Return [x, y] of the center of cell containing provided text 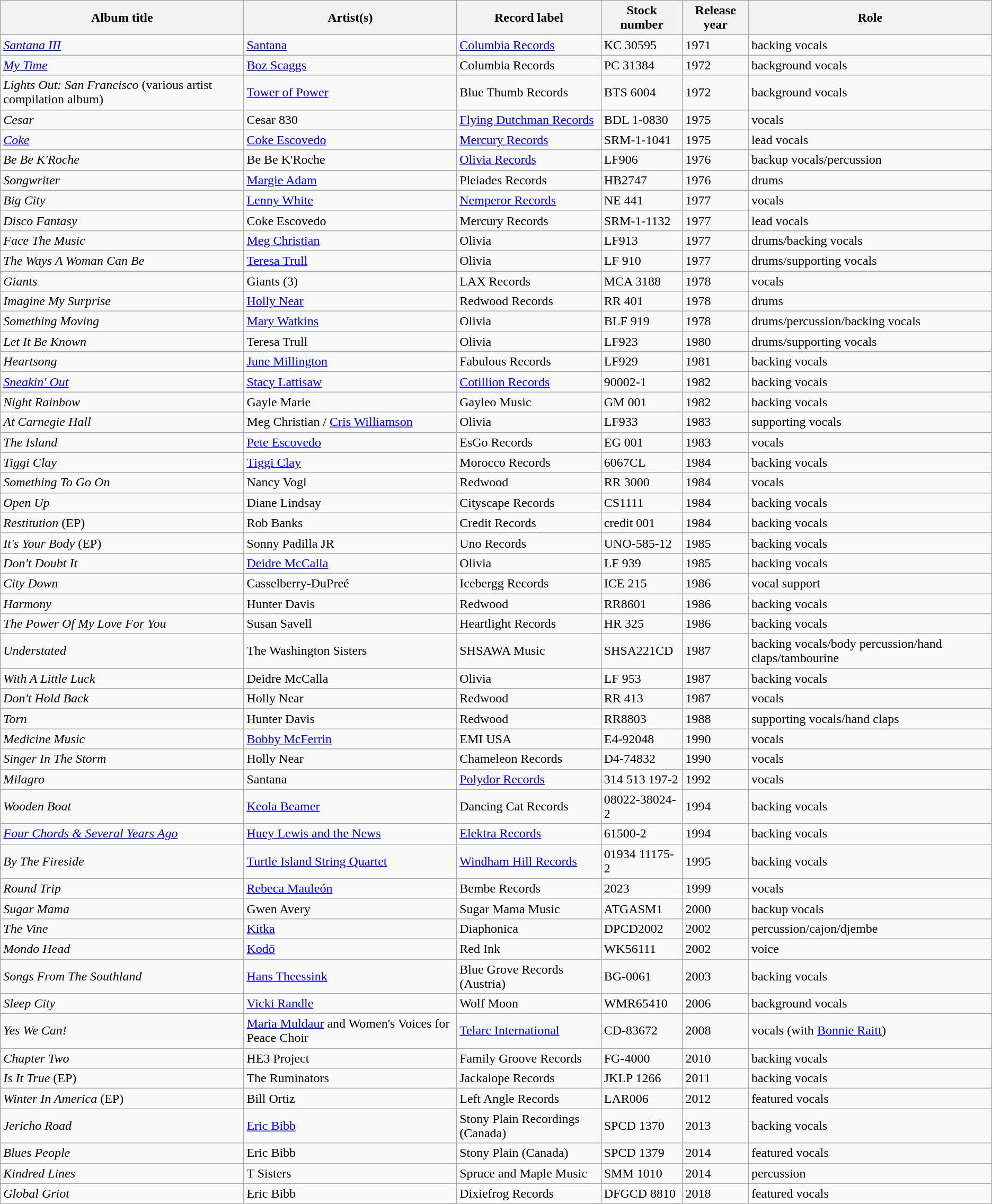
HB2747 [642, 180]
drums/backing vocals [870, 240]
PC 31384 [642, 65]
BLF 919 [642, 322]
The Washington Sisters [350, 652]
SRM-1-1132 [642, 220]
Gayleo Music [529, 402]
Blues People [122, 1153]
LF 953 [642, 679]
Cesar [122, 120]
GM 001 [642, 402]
Chapter Two [122, 1058]
2006 [715, 1004]
Family Groove Records [529, 1058]
Nemperor Records [529, 200]
Gwen Avery [350, 908]
2000 [715, 908]
Nancy Vogl [350, 483]
Disco Fantasy [122, 220]
drums/percussion/backing vocals [870, 322]
ICE 215 [642, 583]
Stony Plain Recordings (Canada) [529, 1126]
Blue Thumb Records [529, 92]
Sleep City [122, 1004]
Icebergg Records [529, 583]
Left Angle Records [529, 1099]
Diane Lindsay [350, 503]
2003 [715, 976]
LF929 [642, 362]
Open Up [122, 503]
Coke [122, 140]
Jackalope Records [529, 1078]
Face The Music [122, 240]
Cotillion Records [529, 382]
vocals (with Bonnie Raitt) [870, 1031]
Rob Banks [350, 523]
1988 [715, 719]
Diaphonica [529, 929]
Big City [122, 200]
Rebeca Mauleón [350, 888]
The Vine [122, 929]
Margie Adam [350, 180]
Night Rainbow [122, 402]
EG 001 [642, 442]
EsGo Records [529, 442]
Something Moving [122, 322]
supporting vocals/hand claps [870, 719]
UNO-585-12 [642, 543]
CD-83672 [642, 1031]
Hans Theessink [350, 976]
Boz Scaggs [350, 65]
voice [870, 949]
CS1111 [642, 503]
Elektra Records [529, 834]
Wolf Moon [529, 1004]
The Power Of My Love For You [122, 624]
Polydor Records [529, 779]
Pleiades Records [529, 180]
Flying Dutchman Records [529, 120]
Tower of Power [350, 92]
Olivia Records [529, 160]
By The Fireside [122, 861]
2008 [715, 1031]
Vicki Randle [350, 1004]
1995 [715, 861]
LF 910 [642, 261]
01934 11175-2 [642, 861]
Torn [122, 719]
08022-38024-2 [642, 806]
6067CL [642, 462]
1981 [715, 362]
City Down [122, 583]
Sugar Mama [122, 908]
With A Little Luck [122, 679]
Songs From The Southland [122, 976]
Morocco Records [529, 462]
Don't Hold Back [122, 699]
Album title [122, 18]
Stacy Lattisaw [350, 382]
Susan Savell [350, 624]
At Carnegie Hall [122, 422]
Cesar 830 [350, 120]
Giants (3) [350, 281]
SMM 1010 [642, 1173]
LAX Records [529, 281]
vocal support [870, 583]
Release year [715, 18]
Lenny White [350, 200]
HE3 Project [350, 1058]
Pete Escovedo [350, 442]
WK56111 [642, 949]
LF 939 [642, 563]
2023 [642, 888]
Dancing Cat Records [529, 806]
T Sisters [350, 1173]
Singer In The Storm [122, 759]
It's Your Body (EP) [122, 543]
Restitution (EP) [122, 523]
RR8803 [642, 719]
RR 413 [642, 699]
Uno Records [529, 543]
Winter In America (EP) [122, 1099]
Kodō [350, 949]
DFGCD 8810 [642, 1193]
2018 [715, 1193]
EMI USA [529, 739]
Giants [122, 281]
Don't Doubt It [122, 563]
The Ruminators [350, 1078]
Stony Plain (Canada) [529, 1153]
Huey Lewis and the News [350, 834]
Artist(s) [350, 18]
61500-2 [642, 834]
SHSA221CD [642, 652]
percussion/cajon/djembe [870, 929]
SRM-1-1041 [642, 140]
2010 [715, 1058]
90002-1 [642, 382]
percussion [870, 1173]
1980 [715, 342]
HR 325 [642, 624]
Blue Grove Records (Austria) [529, 976]
Harmony [122, 603]
RR8601 [642, 603]
Kindred Lines [122, 1173]
Bill Ortiz [350, 1099]
Four Chords & Several Years Ago [122, 834]
RR 3000 [642, 483]
Medicine Music [122, 739]
LAR006 [642, 1099]
DPCD2002 [642, 929]
D4-74832 [642, 759]
E4-92048 [642, 739]
Telarc International [529, 1031]
My Time [122, 65]
Role [870, 18]
June Millington [350, 362]
SPCD 1379 [642, 1153]
Jericho Road [122, 1126]
RR 401 [642, 301]
Sneakin' Out [122, 382]
1971 [715, 45]
Sonny Padilla JR [350, 543]
Dixiefrog Records [529, 1193]
1999 [715, 888]
Mary Watkins [350, 322]
Imagine My Surprise [122, 301]
Red Ink [529, 949]
Round Trip [122, 888]
Yes We Can! [122, 1031]
Is It True (EP) [122, 1078]
Credit Records [529, 523]
Santana III [122, 45]
Meg Christian / Cris Williamson [350, 422]
Mondo Head [122, 949]
LF923 [642, 342]
Record label [529, 18]
LF906 [642, 160]
Chameleon Records [529, 759]
backup vocals [870, 908]
LF913 [642, 240]
ATGASM1 [642, 908]
Maria Muldaur and Women's Voices for Peace Choir [350, 1031]
Milagro [122, 779]
WMR65410 [642, 1004]
Fabulous Records [529, 362]
Let It Be Known [122, 342]
Gayle Marie [350, 402]
Stock number [642, 18]
Windham Hill Records [529, 861]
KC 30595 [642, 45]
Global Griot [122, 1193]
2011 [715, 1078]
backup vocals/percussion [870, 160]
Heartsong [122, 362]
Wooden Boat [122, 806]
JKLP 1266 [642, 1078]
Bembe Records [529, 888]
Redwood Records [529, 301]
LF933 [642, 422]
Kitka [350, 929]
Keola Beamer [350, 806]
314 513 197-2 [642, 779]
The Ways A Woman Can Be [122, 261]
Spruce and Maple Music [529, 1173]
Heartlight Records [529, 624]
BDL 1-0830 [642, 120]
SPCD 1370 [642, 1126]
Sugar Mama Music [529, 908]
Understated [122, 652]
SHSAWA Music [529, 652]
backing vocals/body percussion/hand claps/tambourine [870, 652]
Something To Go On [122, 483]
Lights Out: San Francisco (various artist compilation album) [122, 92]
2012 [715, 1099]
2013 [715, 1126]
NE 441 [642, 200]
MCA 3188 [642, 281]
credit 001 [642, 523]
BG-0061 [642, 976]
1992 [715, 779]
Cityscape Records [529, 503]
supporting vocals [870, 422]
Meg Christian [350, 240]
FG-4000 [642, 1058]
Casselberry-DuPreé [350, 583]
BTS 6004 [642, 92]
Turtle Island String Quartet [350, 861]
Songwriter [122, 180]
Bobby McFerrin [350, 739]
The Island [122, 442]
